Capture the cell that displays the provided text and extract its [x, y] central coordinate. 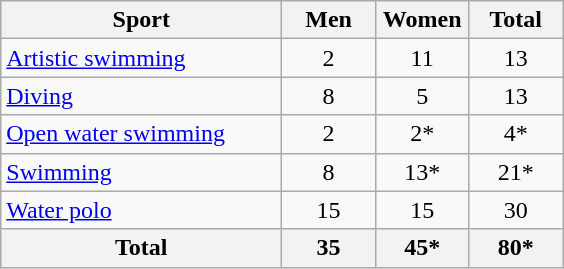
Diving [142, 96]
Water polo [142, 210]
13* [422, 172]
5 [422, 96]
11 [422, 58]
Sport [142, 20]
Men [329, 20]
21* [516, 172]
Women [422, 20]
80* [516, 248]
Swimming [142, 172]
2* [422, 134]
35 [329, 248]
Open water swimming [142, 134]
4* [516, 134]
45* [422, 248]
Artistic swimming [142, 58]
30 [516, 210]
